Extract the [X, Y] coordinate from the center of the cell holding the provided text.  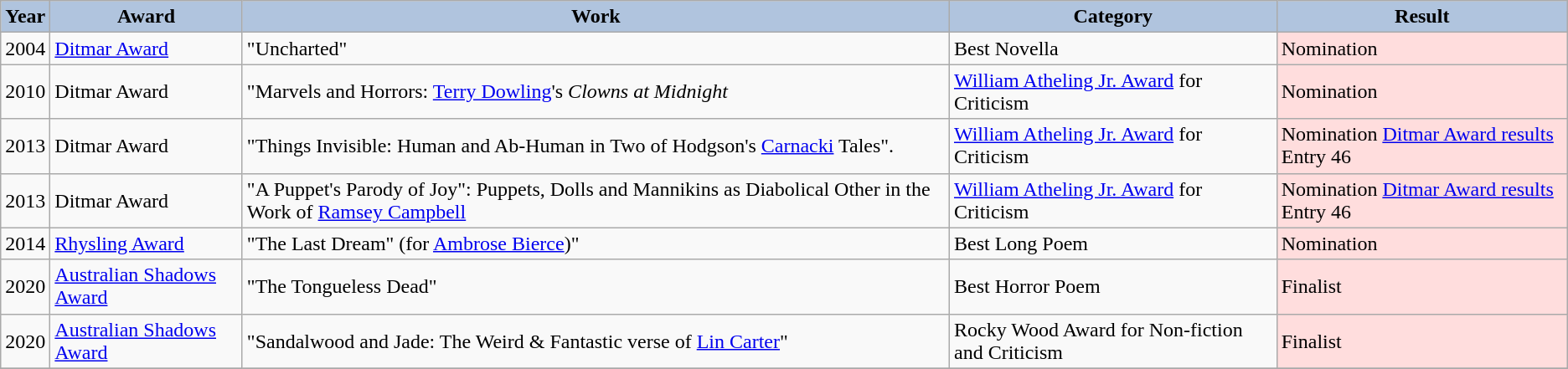
Best Long Poem [1112, 243]
Year [25, 17]
"The Last Dream" (for Ambrose Bierce)" [596, 243]
Best Horror Poem [1112, 286]
"A Puppet's Parody of Joy": Puppets, Dolls and Mannikins as Diabolical Other in the Work of Ramsey Campbell [596, 201]
"The Tongueless Dead" [596, 286]
Rocky Wood Award for Non-fiction and Criticism [1112, 341]
Best Novella [1112, 49]
"Things Invisible: Human and Ab-Human in Two of Hodgson's Carnacki Tales". [596, 146]
Award [147, 17]
2004 [25, 49]
2010 [25, 92]
Category [1112, 17]
"Marvels and Horrors: Terry Dowling's Clowns at Midnight [596, 92]
2014 [25, 243]
Rhysling Award [147, 243]
"Sandalwood and Jade: The Weird & Fantastic verse of Lin Carter" [596, 341]
"Uncharted" [596, 49]
Work [596, 17]
Result [1422, 17]
